Find where the given text appears and provide that cell's center as [x, y] coordinate. 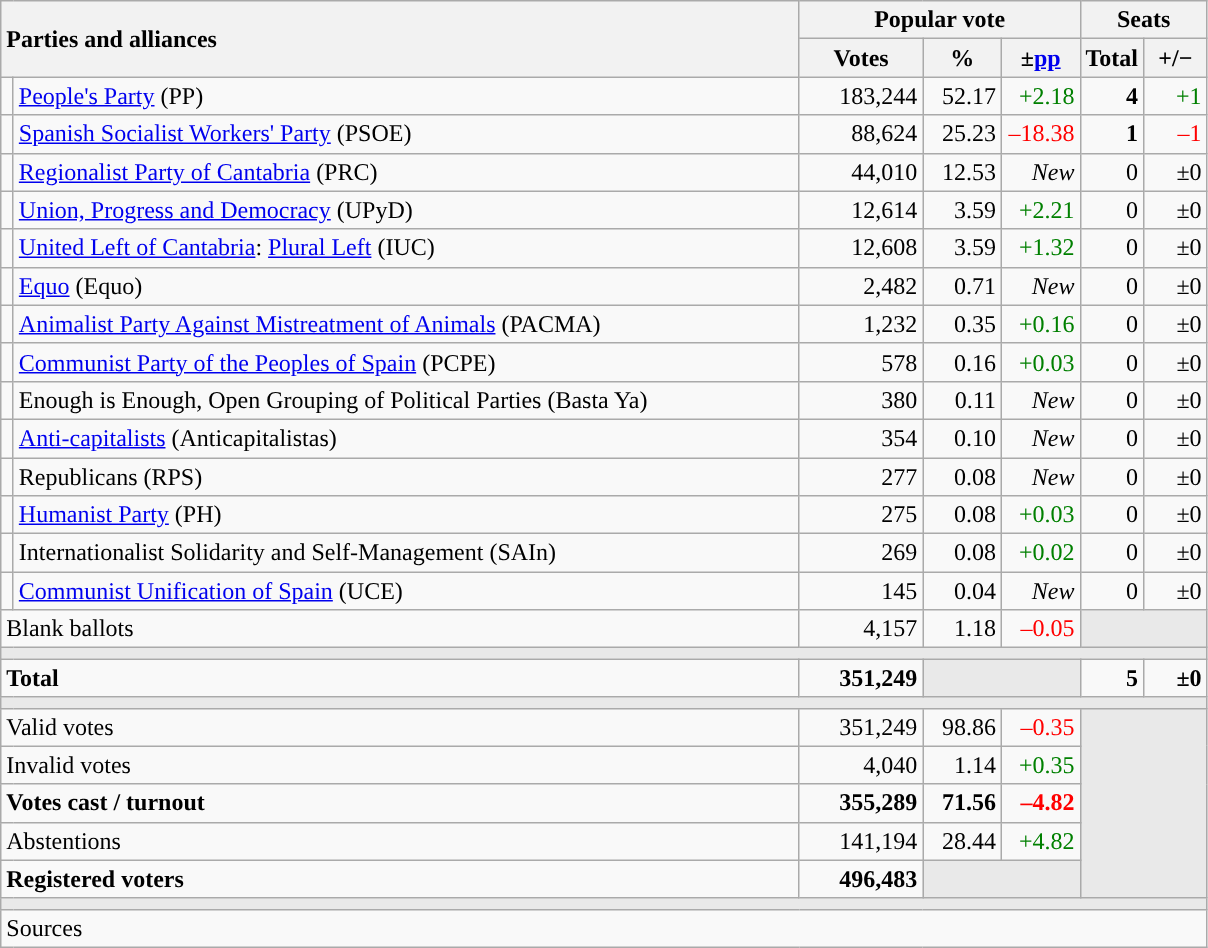
Votes [861, 58]
Invalid votes [400, 765]
98.86 [962, 727]
+1.32 [1040, 248]
141,194 [861, 841]
Abstentions [400, 841]
52.17 [962, 96]
5 [1112, 678]
275 [861, 515]
145 [861, 591]
1,232 [861, 324]
0.11 [962, 400]
+4.82 [1040, 841]
12,614 [861, 210]
+0.35 [1040, 765]
1 [1112, 134]
Valid votes [400, 727]
+2.18 [1040, 96]
Blank ballots [400, 629]
183,244 [861, 96]
–18.38 [1040, 134]
% [962, 58]
25.23 [962, 134]
277 [861, 477]
44,010 [861, 172]
Registered voters [400, 879]
±pp [1040, 58]
Humanist Party (PH) [406, 515]
12,608 [861, 248]
Union, Progress and Democracy (UPyD) [406, 210]
380 [861, 400]
Anti-capitalists (Anticapitalistas) [406, 438]
+2.21 [1040, 210]
–0.05 [1040, 629]
Regionalist Party of Cantabria (PRC) [406, 172]
Votes cast / turnout [400, 803]
578 [861, 362]
2,482 [861, 286]
4,157 [861, 629]
Sources [604, 928]
Communist Unification of Spain (UCE) [406, 591]
Animalist Party Against Mistreatment of Animals (PACMA) [406, 324]
–0.35 [1040, 727]
12.53 [962, 172]
+0.16 [1040, 324]
0.16 [962, 362]
People's Party (PP) [406, 96]
4 [1112, 96]
–1 [1176, 134]
+1 [1176, 96]
Spanish Socialist Workers' Party (PSOE) [406, 134]
28.44 [962, 841]
+0.02 [1040, 553]
71.56 [962, 803]
Equo (Equo) [406, 286]
88,624 [861, 134]
0.35 [962, 324]
Enough is Enough, Open Grouping of Political Parties (Basta Ya) [406, 400]
United Left of Cantabria: Plural Left (IUC) [406, 248]
269 [861, 553]
Communist Party of the Peoples of Spain (PCPE) [406, 362]
355,289 [861, 803]
496,483 [861, 879]
0.10 [962, 438]
4,040 [861, 765]
Internationalist Solidarity and Self-Management (SAIn) [406, 553]
1.18 [962, 629]
Seats [1144, 20]
1.14 [962, 765]
Republicans (RPS) [406, 477]
0.71 [962, 286]
354 [861, 438]
Parties and alliances [400, 39]
Popular vote [940, 20]
–4.82 [1040, 803]
0.04 [962, 591]
+/− [1176, 58]
